Determine the (x, y) coordinate at the center of the cell enclosing the given text.  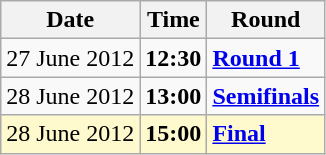
Date (70, 20)
27 June 2012 (70, 58)
15:00 (174, 134)
12:30 (174, 58)
Round 1 (266, 58)
Final (266, 134)
Round (266, 20)
13:00 (174, 96)
Time (174, 20)
Semifinals (266, 96)
